For the text-containing cell, return its midpoint in [x, y] coordinate format. 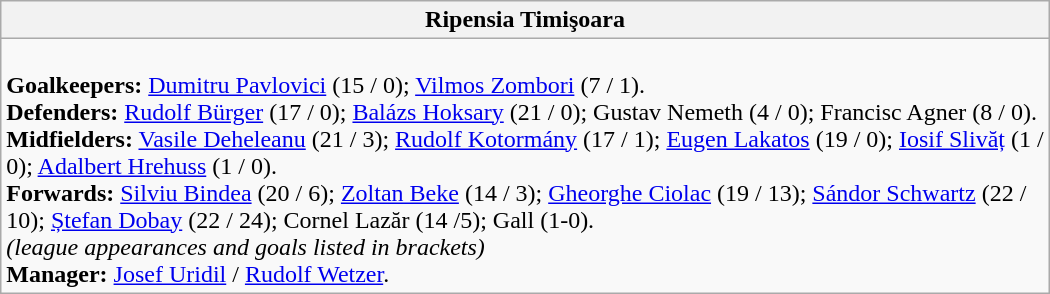
Ripensia Timişoara [525, 20]
